For the text-containing cell, return its midpoint in [X, Y] coordinate format. 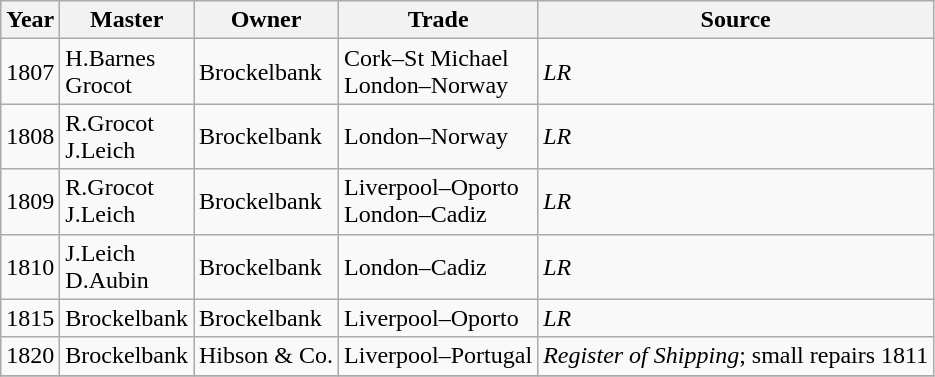
1810 [30, 266]
Liverpool–OportoLondon–Cadiz [438, 202]
Master [127, 20]
Year [30, 20]
H.BarnesGrocot [127, 72]
Register of Shipping; small repairs 1811 [736, 356]
1809 [30, 202]
London–Cadiz [438, 266]
London–Norway [438, 136]
1808 [30, 136]
1815 [30, 318]
Cork–St MichaelLondon–Norway [438, 72]
J.LeichD.Aubin [127, 266]
Source [736, 20]
Liverpool–Oporto [438, 318]
1820 [30, 356]
Owner [266, 20]
Trade [438, 20]
Hibson & Co. [266, 356]
1807 [30, 72]
Liverpool–Portugal [438, 356]
